Return (x, y) of the center of cell containing provided text 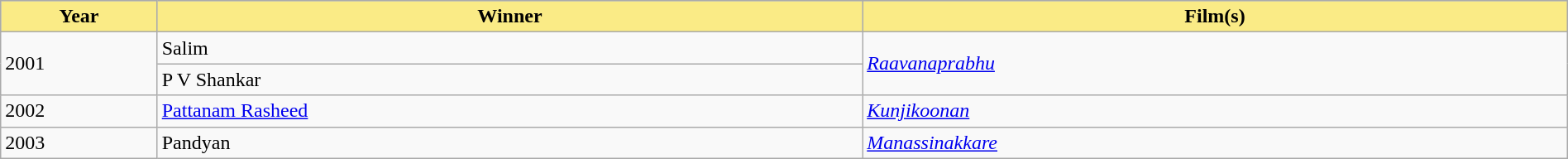
Manassinakkare (1216, 142)
Film(s) (1216, 17)
Year (79, 17)
Pandyan (509, 142)
2003 (79, 142)
Winner (509, 17)
Raavanaprabhu (1216, 64)
Pattanam Rasheed (509, 111)
P V Shankar (509, 79)
Salim (509, 48)
Kunjikoonan (1216, 111)
2002 (79, 111)
2001 (79, 64)
